Pinpoint the cell where the given text exists, returning its (X, Y) midpoint coordinate. 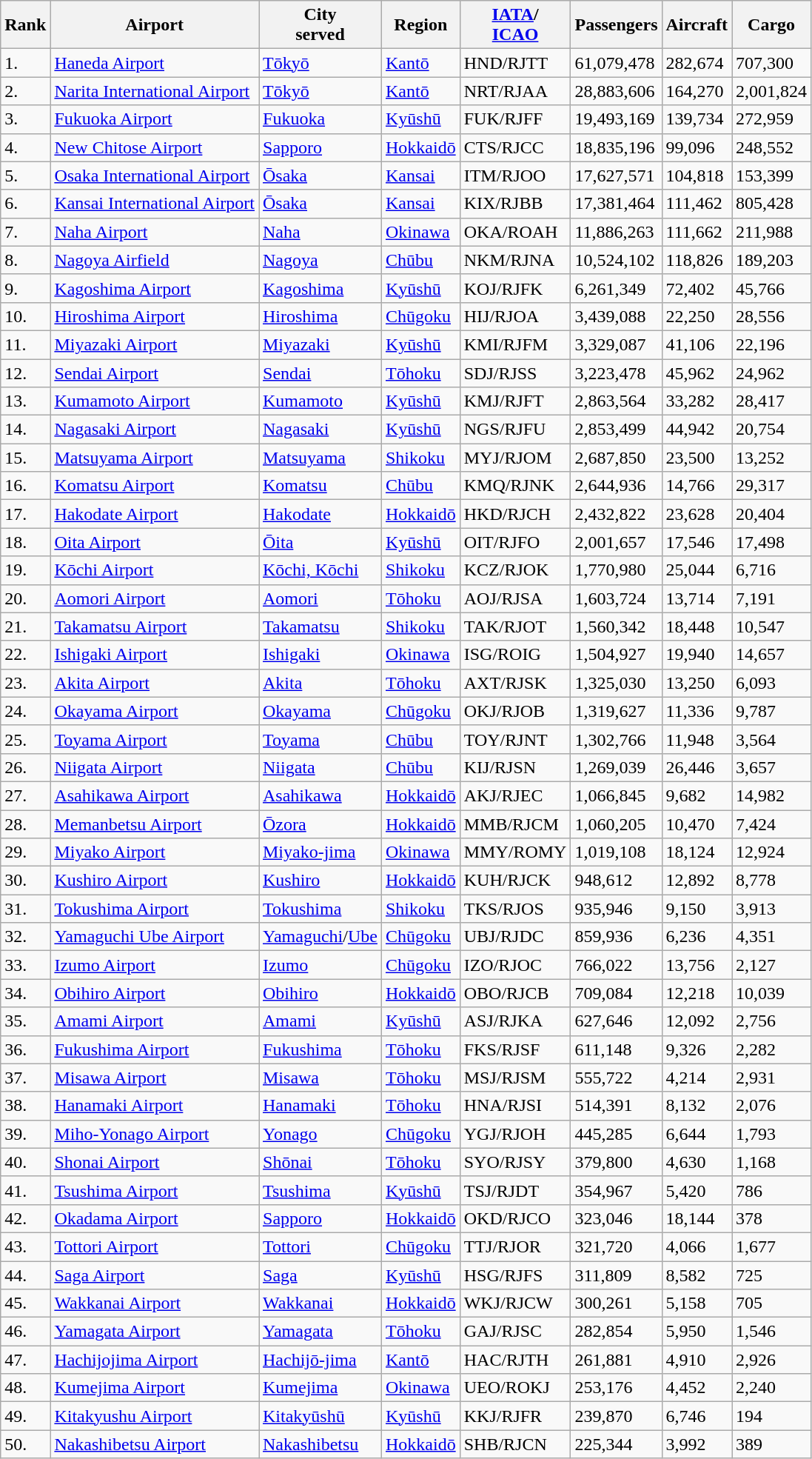
Toyama Airport (155, 739)
2,756 (771, 1021)
Okayama Airport (155, 711)
705 (771, 1303)
8,582 (697, 1275)
514,391 (616, 1106)
Sendai (321, 373)
41. (25, 1190)
IZO/RJOC (515, 965)
Saga (321, 1275)
18,124 (697, 852)
MYJ/RJOM (515, 458)
Hakodate Airport (155, 514)
10,547 (771, 627)
32. (25, 937)
35. (25, 1021)
4,630 (697, 1162)
29. (25, 852)
Komatsu Airport (155, 486)
709,084 (616, 993)
Miyazaki (321, 344)
Niigata Airport (155, 767)
44. (25, 1275)
Sendai Airport (155, 373)
378 (771, 1218)
99,096 (697, 147)
Misawa Airport (155, 1078)
Matsuyama (321, 458)
Nagoya Airfield (155, 260)
8. (25, 260)
Komatsu (321, 486)
321,720 (616, 1246)
Region (420, 25)
12. (25, 373)
30. (25, 881)
389 (771, 1444)
33,282 (697, 401)
611,148 (616, 1049)
49. (25, 1416)
Miyako-jima (321, 852)
11. (25, 344)
47. (25, 1360)
22,250 (697, 316)
Aircraft (697, 25)
Shōnai (321, 1162)
2,931 (771, 1078)
Ishigaki Airport (155, 655)
Nagasaki Airport (155, 430)
17,546 (697, 542)
33. (25, 965)
5,420 (697, 1190)
379,800 (616, 1162)
4,452 (697, 1388)
13. (25, 401)
1,269,039 (616, 767)
Kōchi Airport (155, 570)
2,282 (771, 1049)
6,746 (697, 1416)
20. (25, 598)
Tottori (321, 1246)
7,191 (771, 598)
2,432,822 (616, 514)
10,039 (771, 993)
61,079,478 (616, 63)
Obihiro (321, 993)
New Chitose Airport (155, 147)
26,446 (697, 767)
1,770,980 (616, 570)
3,564 (771, 739)
Amami (321, 1021)
4,066 (697, 1246)
KCZ/RJOK (515, 570)
72,402 (697, 288)
Miho-Yonago Airport (155, 1134)
Akita Airport (155, 683)
24. (25, 711)
Naha Airport (155, 232)
48. (25, 1388)
Obihiro Airport (155, 993)
TSJ/RJDT (515, 1190)
11,886,263 (616, 232)
Shonai Airport (155, 1162)
18,448 (697, 627)
10,524,102 (616, 260)
13,714 (697, 598)
6,236 (697, 937)
23,500 (697, 458)
4,351 (771, 937)
248,552 (771, 147)
NGS/RJFU (515, 430)
Kushiro Airport (155, 881)
2,127 (771, 965)
ASJ/RJKA (515, 1021)
2,926 (771, 1360)
Kitakyushu Airport (155, 1416)
4,910 (697, 1360)
41,106 (697, 344)
Misawa (321, 1078)
19,940 (697, 655)
OKD/RJCO (515, 1218)
2,001,657 (616, 542)
164,270 (697, 91)
2,863,564 (616, 401)
9,150 (697, 909)
36. (25, 1049)
8,778 (771, 881)
104,818 (697, 176)
3. (25, 119)
ISG/ROIG (515, 655)
1,019,108 (616, 852)
Tokushima (321, 909)
40. (25, 1162)
AXT/RJSK (515, 683)
Hiroshima Airport (155, 316)
TOY/RJNT (515, 739)
Wakkanai (321, 1303)
Ōita (321, 542)
Kansai International Airport (155, 204)
Hachijō-jima (321, 1360)
37. (25, 1078)
Izumo (321, 965)
28,556 (771, 316)
9. (25, 288)
45,962 (697, 373)
9,787 (771, 711)
23,628 (697, 514)
4. (25, 147)
FUK/RJFF (515, 119)
6,716 (771, 570)
14,982 (771, 795)
Wakkanai Airport (155, 1303)
Niigata (321, 767)
Cityserved (321, 25)
22,196 (771, 344)
6,644 (697, 1134)
Narita International Airport (155, 91)
17. (25, 514)
Kōchi, Kōchi (321, 570)
766,022 (616, 965)
311,809 (616, 1275)
19,493,169 (616, 119)
Miyako Airport (155, 852)
SHB/RJCN (515, 1444)
TAK/RJOT (515, 627)
3,657 (771, 767)
2,687,850 (616, 458)
KIJ/RJSN (515, 767)
Takamatsu Airport (155, 627)
46. (25, 1332)
Takamatsu (321, 627)
Yonago (321, 1134)
45. (25, 1303)
Kitakyūshū (321, 1416)
6. (25, 204)
11,948 (697, 739)
725 (771, 1275)
Ishigaki (321, 655)
627,646 (616, 1021)
10. (25, 316)
KMI/RJFM (515, 344)
Memanbetsu Airport (155, 824)
Amami Airport (155, 1021)
5. (25, 176)
11,336 (697, 711)
28,883,606 (616, 91)
Toyama (321, 739)
WKJ/RJCW (515, 1303)
12,892 (697, 881)
KOJ/RJFK (515, 288)
Hanamaki (321, 1106)
1,546 (771, 1332)
39. (25, 1134)
1,793 (771, 1134)
22. (25, 655)
Kagoshima (321, 288)
1,319,627 (616, 711)
17,498 (771, 542)
1,066,845 (616, 795)
Kushiro (321, 881)
13,252 (771, 458)
50. (25, 1444)
HIJ/RJOA (515, 316)
Kumejima Airport (155, 1388)
1,603,724 (616, 598)
21. (25, 627)
272,959 (771, 119)
300,261 (616, 1303)
Fukuoka Airport (155, 119)
38. (25, 1106)
KMJ/RJFT (515, 401)
354,967 (616, 1190)
SDJ/RJSS (515, 373)
1. (25, 63)
Hanamaki Airport (155, 1106)
153,399 (771, 176)
24,962 (771, 373)
GAJ/RJSC (515, 1332)
Oita Airport (155, 542)
13,756 (697, 965)
Nakashibetsu (321, 1444)
Hachijojima Airport (155, 1360)
18,144 (697, 1218)
211,988 (771, 232)
Yamagata (321, 1332)
3,439,088 (616, 316)
9,682 (697, 795)
12,924 (771, 852)
Kumamoto Airport (155, 401)
1,168 (771, 1162)
27. (25, 795)
29,317 (771, 486)
2,240 (771, 1388)
12,092 (697, 1021)
3,329,087 (616, 344)
282,854 (616, 1332)
6,093 (771, 683)
43. (25, 1246)
Nagasaki (321, 430)
TKS/RJOS (515, 909)
25,044 (697, 570)
445,285 (616, 1134)
Fukushima (321, 1049)
5,950 (697, 1332)
HSG/RJFS (515, 1275)
Akita (321, 683)
45,766 (771, 288)
253,176 (616, 1388)
111,662 (697, 232)
SYO/RJSY (515, 1162)
Izumo Airport (155, 965)
34. (25, 993)
948,612 (616, 881)
239,870 (616, 1416)
Asahikawa (321, 795)
AKJ/RJEC (515, 795)
Ōzora (321, 824)
5,158 (697, 1303)
Matsuyama Airport (155, 458)
17,627,571 (616, 176)
12,218 (697, 993)
2. (25, 91)
7,424 (771, 824)
Aomori Airport (155, 598)
TTJ/RJOR (515, 1246)
Saga Airport (155, 1275)
HND/RJTT (515, 63)
MSJ/RJSM (515, 1078)
3,223,478 (616, 373)
1,302,766 (616, 739)
Asahikawa Airport (155, 795)
282,674 (697, 63)
323,046 (616, 1218)
NRT/RJAA (515, 91)
225,344 (616, 1444)
1,677 (771, 1246)
31. (25, 909)
7. (25, 232)
Naha (321, 232)
ITM/RJOO (515, 176)
IATA/ICAO (515, 25)
OIT/RJFO (515, 542)
Airport (155, 25)
HKD/RJCH (515, 514)
25. (25, 739)
1,560,342 (616, 627)
Okadama Airport (155, 1218)
Nagoya (321, 260)
859,936 (616, 937)
MMB/RJCM (515, 824)
Okayama (321, 711)
19. (25, 570)
2,853,499 (616, 430)
HAC/RJTH (515, 1360)
1,325,030 (616, 683)
118,826 (697, 260)
Rank (25, 25)
14. (25, 430)
KUH/RJCK (515, 881)
KIX/RJBB (515, 204)
3,992 (697, 1444)
18. (25, 542)
Passengers (616, 25)
194 (771, 1416)
YGJ/RJOH (515, 1134)
44,942 (697, 430)
14,657 (771, 655)
17,381,464 (616, 204)
HNA/RJSI (515, 1106)
Cargo (771, 25)
139,734 (697, 119)
935,946 (616, 909)
Kagoshima Airport (155, 288)
786 (771, 1190)
Nakashibetsu Airport (155, 1444)
805,428 (771, 204)
UBJ/RJDC (515, 937)
UEO/ROKJ (515, 1388)
14,766 (697, 486)
1,060,205 (616, 824)
42. (25, 1218)
Hiroshima (321, 316)
Yamagata Airport (155, 1332)
Yamaguchi Ube Airport (155, 937)
18,835,196 (616, 147)
Fukushima Airport (155, 1049)
6,261,349 (616, 288)
Tokushima Airport (155, 909)
15. (25, 458)
8,132 (697, 1106)
16. (25, 486)
28. (25, 824)
2,644,936 (616, 486)
555,722 (616, 1078)
4,214 (697, 1078)
Aomori (321, 598)
707,300 (771, 63)
Kumejima (321, 1388)
Fukuoka (321, 119)
20,404 (771, 514)
OKJ/RJOB (515, 711)
FKS/RJSF (515, 1049)
NKM/RJNA (515, 260)
CTS/RJCC (515, 147)
Haneda Airport (155, 63)
Osaka International Airport (155, 176)
MMY/ROMY (515, 852)
OKA/ROAH (515, 232)
1,504,927 (616, 655)
Tsushima Airport (155, 1190)
2,076 (771, 1106)
13,250 (697, 683)
AOJ/RJSA (515, 598)
Tottori Airport (155, 1246)
Hakodate (321, 514)
26. (25, 767)
3,913 (771, 909)
Yamaguchi/Ube (321, 937)
10,470 (697, 824)
261,881 (616, 1360)
111,462 (697, 204)
Miyazaki Airport (155, 344)
Tsushima (321, 1190)
9,326 (697, 1049)
20,754 (771, 430)
OBO/RJCB (515, 993)
23. (25, 683)
28,417 (771, 401)
KKJ/RJFR (515, 1416)
189,203 (771, 260)
Kumamoto (321, 401)
2,001,824 (771, 91)
KMQ/RJNK (515, 486)
